Find where the given text appears and provide that cell's center as (x, y) coordinate. 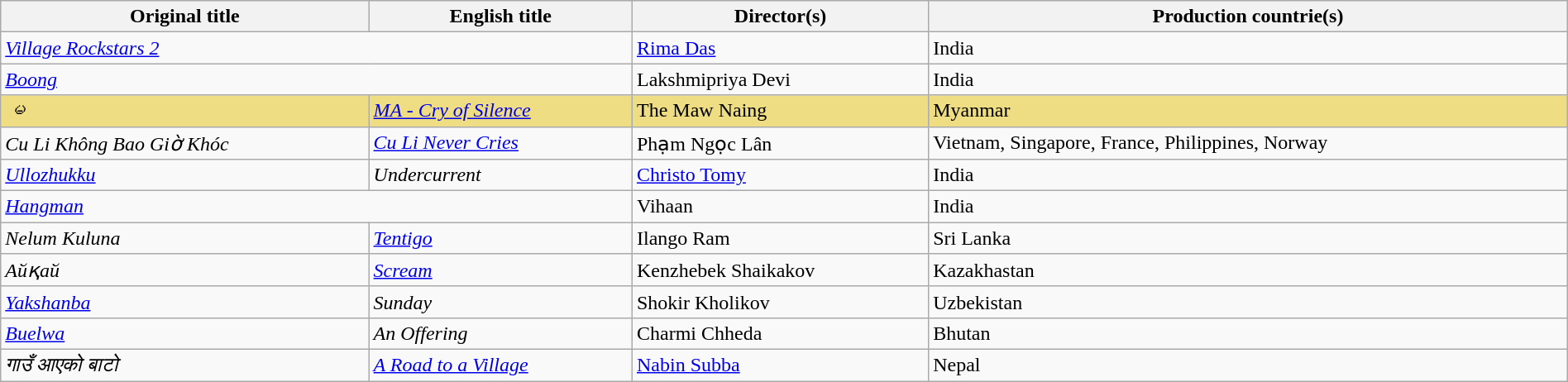
Lakshmipriya Devi (780, 79)
Nepal (1249, 365)
Bhutan (1249, 333)
Cu Li Never Cries (500, 143)
Village Rockstars 2 (317, 48)
Sunday (500, 302)
Production countrie(s) (1249, 17)
Rima Das (780, 48)
An Offering (500, 333)
Kenzhebek Shaikakov (780, 270)
Nelum Kuluna (185, 238)
Boong (317, 79)
Айқай (185, 270)
Myanmar (1249, 111)
Ilango Ram (780, 238)
Director(s) (780, 17)
Cu Li Không Bao Giờ Khóc (185, 143)
Yakshanba (185, 302)
Shokir Kholikov (780, 302)
Christo Tomy (780, 175)
Ullozhukku (185, 175)
Hangman (317, 207)
MA - Cry of Silence (500, 111)
Uzbekistan (1249, 302)
A Road to a Village (500, 365)
Buelwa (185, 333)
Charmi Chheda (780, 333)
Sri Lanka (1249, 238)
Original title (185, 17)
English title (500, 17)
Tentigo (500, 238)
Vietnam, Singapore, France, Philippines, Norway (1249, 143)
မ (185, 111)
Undercurrent (500, 175)
Nabin Subba (780, 365)
गाउँ आएको बाटो (185, 365)
Vihaan (780, 207)
The Maw Naing (780, 111)
Kazakhastan (1249, 270)
Scream (500, 270)
Phạm Ngọc Lân (780, 143)
